Capture the cell that displays the provided text and extract its (X, Y) central coordinate. 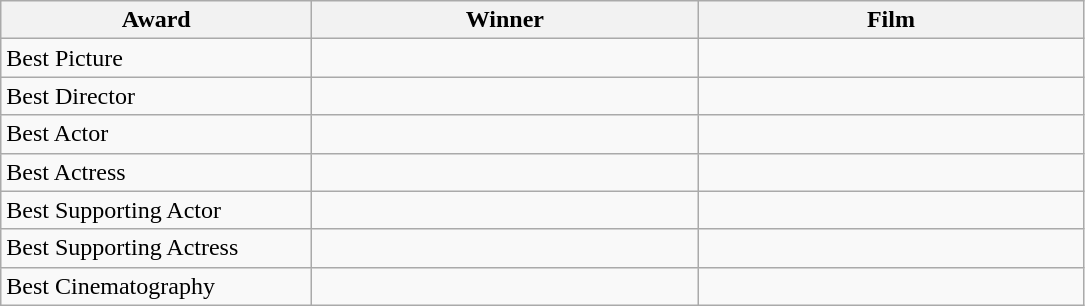
Best Supporting Actress (156, 248)
Award (156, 20)
Best Actor (156, 134)
Best Supporting Actor (156, 210)
Best Actress (156, 172)
Best Cinematography (156, 286)
Best Picture (156, 58)
Winner (505, 20)
Best Director (156, 96)
Film (891, 20)
